From the cell containing the given text, extract its center point as [x, y] coordinate. 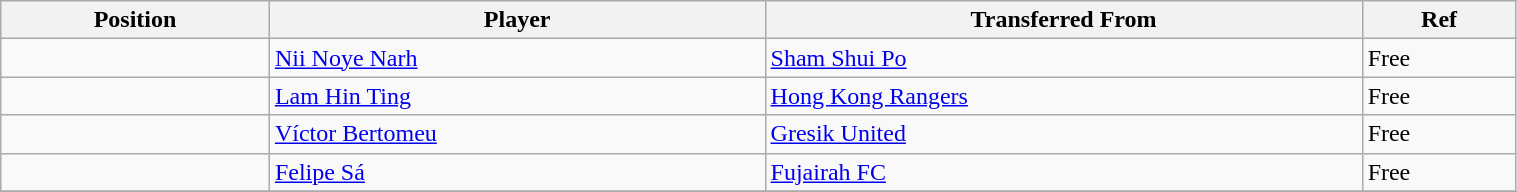
Lam Hin Ting [517, 96]
Transferred From [1064, 20]
Position [136, 20]
Ref [1439, 20]
Felipe Sá [517, 172]
Víctor Bertomeu [517, 134]
Player [517, 20]
Sham Shui Po [1064, 58]
Gresik United [1064, 134]
Hong Kong Rangers [1064, 96]
Nii Noye Narh [517, 58]
Fujairah FC [1064, 172]
